Determine the [x, y] coordinate at the center of the cell enclosing the given text.  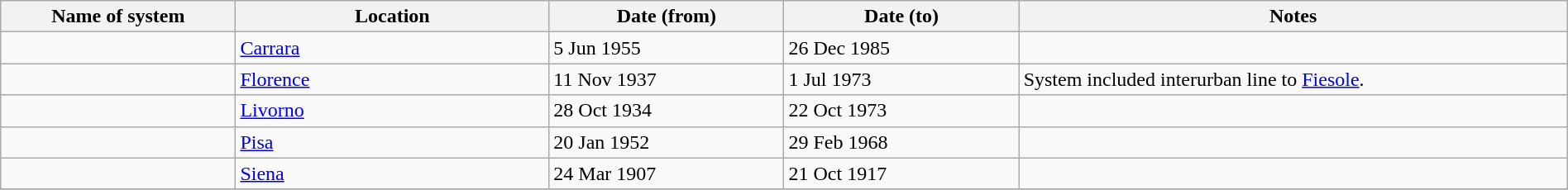
1 Jul 1973 [901, 79]
26 Dec 1985 [901, 48]
20 Jan 1952 [667, 142]
Date (to) [901, 17]
System included interurban line to Fiesole. [1293, 79]
24 Mar 1907 [667, 173]
Siena [392, 173]
29 Feb 1968 [901, 142]
28 Oct 1934 [667, 111]
21 Oct 1917 [901, 173]
Florence [392, 79]
5 Jun 1955 [667, 48]
Name of system [118, 17]
Location [392, 17]
Date (from) [667, 17]
11 Nov 1937 [667, 79]
22 Oct 1973 [901, 111]
Pisa [392, 142]
Carrara [392, 48]
Livorno [392, 111]
Notes [1293, 17]
